Provide the (x, y) coordinate of the cell's center where the given text is located.  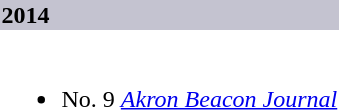
2014 (170, 15)
